Return the [x, y] coordinate for the center point of the cell that contains the specified text.  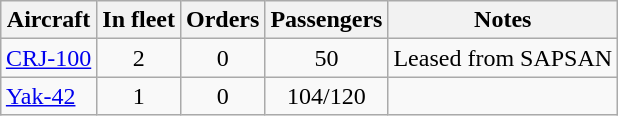
CRJ-100 [48, 58]
Passengers [326, 20]
Notes [503, 20]
Leased from SAPSAN [503, 58]
Orders [222, 20]
50 [326, 58]
Aircraft [48, 20]
1 [139, 96]
2 [139, 58]
Yak-42 [48, 96]
In fleet [139, 20]
104/120 [326, 96]
